Locate the cell with the specified text and output its [x, y] center coordinate. 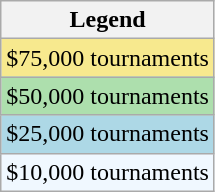
$25,000 tournaments [108, 134]
$50,000 tournaments [108, 96]
$10,000 tournaments [108, 172]
Legend [108, 20]
$75,000 tournaments [108, 58]
